Output the [X, Y] coordinate of the center of the cell containing the given text.  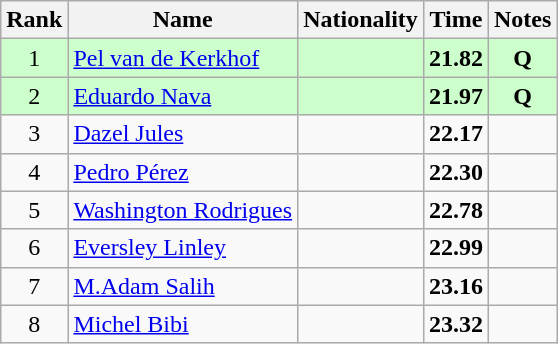
Rank [34, 20]
21.82 [456, 58]
8 [34, 324]
2 [34, 96]
Pel van de Kerkhof [183, 58]
22.17 [456, 134]
7 [34, 286]
22.99 [456, 248]
Eversley Linley [183, 248]
6 [34, 248]
21.97 [456, 96]
Michel Bibi [183, 324]
22.78 [456, 210]
Pedro Pérez [183, 172]
4 [34, 172]
Eduardo Nava [183, 96]
Time [456, 20]
3 [34, 134]
5 [34, 210]
Notes [522, 20]
23.16 [456, 286]
Dazel Jules [183, 134]
22.30 [456, 172]
M.Adam Salih [183, 286]
Name [183, 20]
Washington Rodrigues [183, 210]
1 [34, 58]
23.32 [456, 324]
Nationality [361, 20]
